Determine the (x, y) coordinate at the center of the cell enclosing the given text.  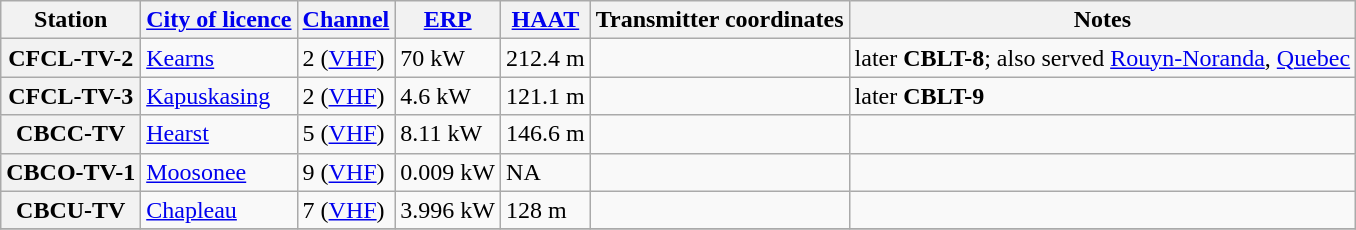
Station (71, 20)
0.009 kW (448, 172)
CBCC-TV (71, 134)
HAAT (546, 20)
CFCL-TV-2 (71, 58)
NA (546, 172)
146.6 m (546, 134)
Chapleau (219, 210)
Channel (346, 20)
8.11 kW (448, 134)
4.6 kW (448, 96)
CBCU-TV (71, 210)
ERP (448, 20)
City of licence (219, 20)
Hearst (219, 134)
Moosonee (219, 172)
Kapuskasing (219, 96)
Kearns (219, 58)
Notes (1102, 20)
later CBLT-9 (1102, 96)
212.4 m (546, 58)
9 (VHF) (346, 172)
3.996 kW (448, 210)
128 m (546, 210)
121.1 m (546, 96)
7 (VHF) (346, 210)
5 (VHF) (346, 134)
CBCO-TV-1 (71, 172)
CFCL-TV-3 (71, 96)
later CBLT-8; also served Rouyn-Noranda, Quebec (1102, 58)
Transmitter coordinates (720, 20)
70 kW (448, 58)
